Search for the cell housing the specified text and yield its [X, Y] center coordinate. 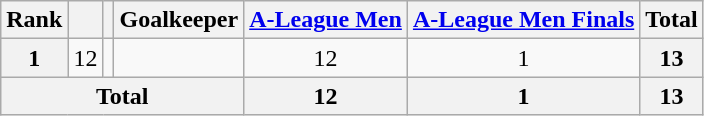
A-League Men Finals [523, 20]
Goalkeeper [179, 20]
Rank [34, 20]
A-League Men [326, 20]
